Find where the given text appears and provide that cell's center as [x, y] coordinate. 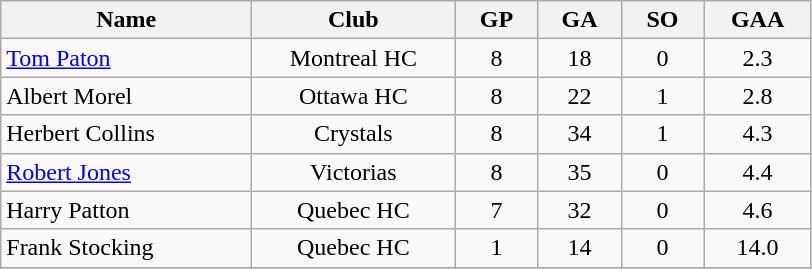
4.3 [758, 134]
7 [496, 210]
GAA [758, 20]
Harry Patton [126, 210]
34 [580, 134]
Albert Morel [126, 96]
2.3 [758, 58]
14 [580, 248]
4.6 [758, 210]
35 [580, 172]
Crystals [354, 134]
Victorias [354, 172]
Tom Paton [126, 58]
Club [354, 20]
22 [580, 96]
GA [580, 20]
18 [580, 58]
SO [662, 20]
GP [496, 20]
Name [126, 20]
Montreal HC [354, 58]
32 [580, 210]
Ottawa HC [354, 96]
4.4 [758, 172]
2.8 [758, 96]
Frank Stocking [126, 248]
14.0 [758, 248]
Robert Jones [126, 172]
Herbert Collins [126, 134]
